Find where the given text appears and provide that cell's center as (X, Y) coordinate. 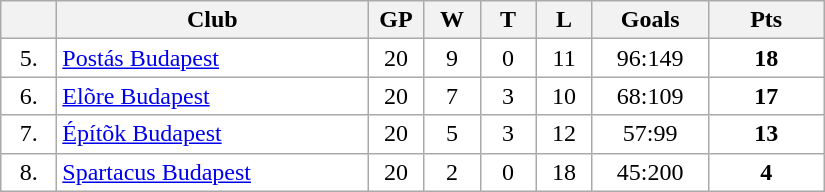
4 (766, 172)
5. (29, 58)
Pts (766, 20)
Club (212, 20)
Építõk Budapest (212, 134)
11 (564, 58)
7. (29, 134)
T (508, 20)
6. (29, 96)
57:99 (650, 134)
Elõre Budapest (212, 96)
12 (564, 134)
5 (452, 134)
68:109 (650, 96)
13 (766, 134)
Spartacus Budapest (212, 172)
GP (396, 20)
W (452, 20)
96:149 (650, 58)
10 (564, 96)
8. (29, 172)
Postás Budapest (212, 58)
Goals (650, 20)
45:200 (650, 172)
9 (452, 58)
17 (766, 96)
L (564, 20)
7 (452, 96)
2 (452, 172)
